Locate the cell with the specified text and output its [x, y] center coordinate. 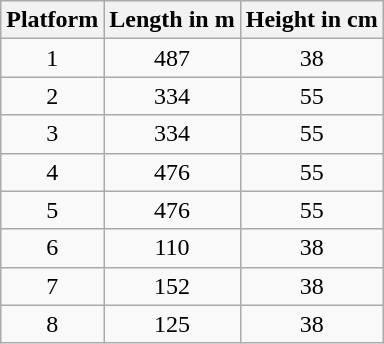
Height in cm [312, 20]
4 [52, 172]
6 [52, 248]
110 [172, 248]
1 [52, 58]
Length in m [172, 20]
125 [172, 324]
5 [52, 210]
2 [52, 96]
152 [172, 286]
8 [52, 324]
487 [172, 58]
Platform [52, 20]
3 [52, 134]
7 [52, 286]
